Detect which cell encompasses the target text, then output its [x, y] center coordinate. 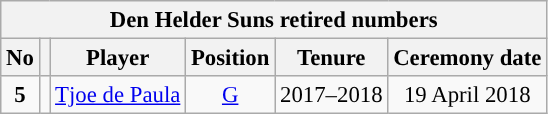
Position [230, 58]
G [230, 95]
19 April 2018 [468, 95]
Tenure [332, 58]
Den Helder Suns retired numbers [274, 20]
Player [118, 58]
2017–2018 [332, 95]
No [20, 58]
5 [20, 95]
Tjoe de Paula [118, 95]
Ceremony date [468, 58]
